Locate the cell with the specified text and output its [X, Y] center coordinate. 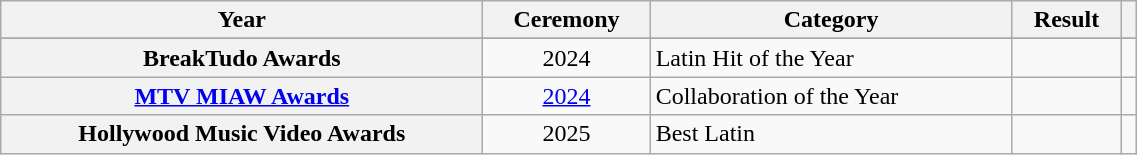
Hollywood Music Video Awards [242, 134]
Result [1066, 20]
Ceremony [566, 20]
BreakTudo Awards [242, 58]
Year [242, 20]
Collaboration of the Year [831, 96]
2025 [566, 134]
MTV MIAW Awards [242, 96]
Category [831, 20]
Latin Hit of the Year [831, 58]
Best Latin [831, 134]
